Pinpoint the cell where the given text exists, returning its [x, y] midpoint coordinate. 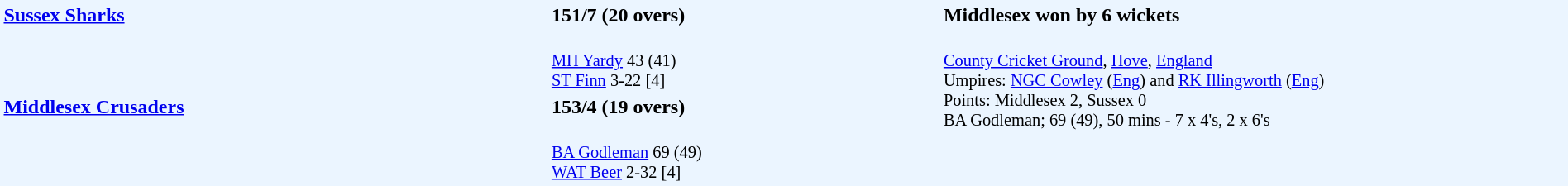
Middlesex won by 6 wickets [1254, 15]
Middlesex Crusaders [275, 139]
153/4 (19 overs) [744, 107]
151/7 (20 overs) [744, 15]
BA Godleman 69 (49) WAT Beer 2-32 [4] [744, 152]
Sussex Sharks [275, 47]
MH Yardy 43 (41) ST Finn 3-22 [4] [744, 61]
